Search for the cell housing the specified text and yield its [x, y] center coordinate. 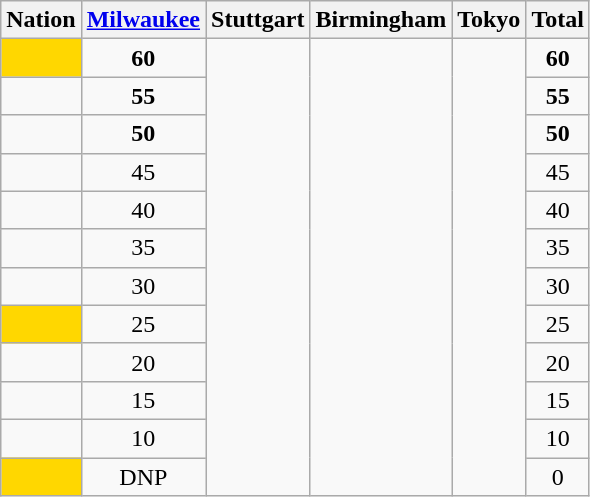
Stuttgart [258, 20]
Milwaukee [143, 20]
Nation [41, 20]
Birmingham [381, 20]
DNP [143, 477]
0 [558, 477]
Total [558, 20]
Tokyo [489, 20]
